Return (X, Y) of the center of cell containing provided text 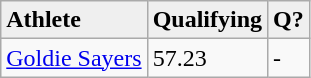
Q? (289, 20)
Qualifying (207, 20)
Goldie Sayers (74, 58)
- (289, 58)
Athlete (74, 20)
57.23 (207, 58)
